For the text-containing cell, return its midpoint in (X, Y) coordinate format. 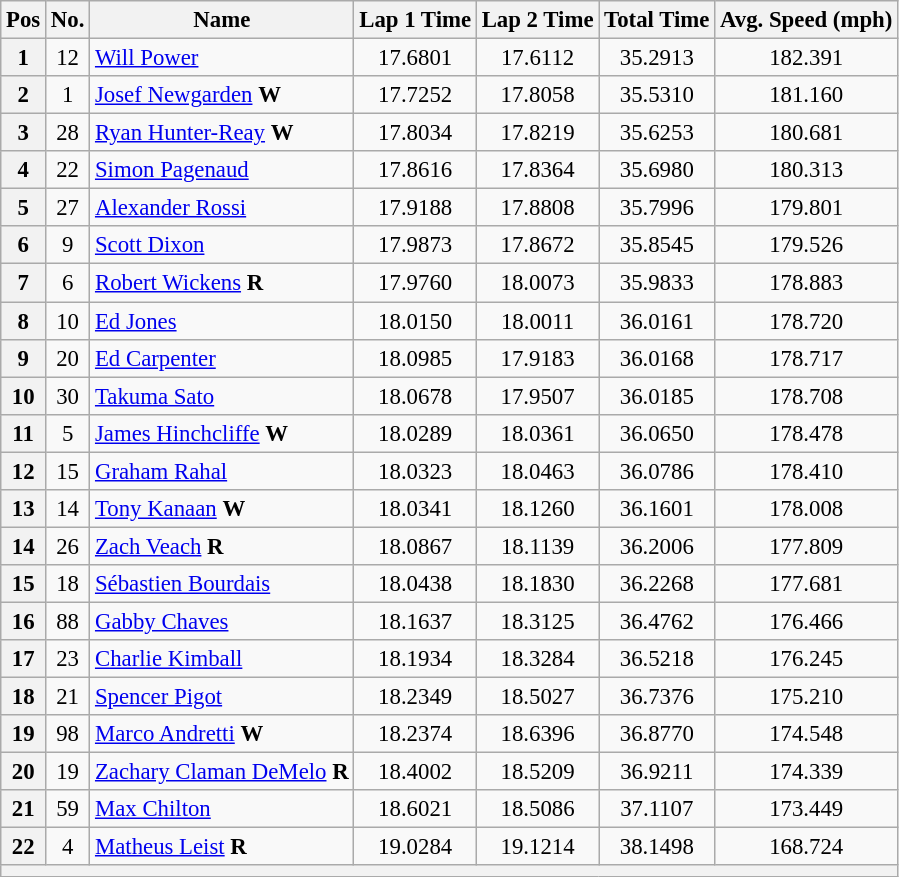
8 (24, 321)
177.681 (806, 584)
178.708 (806, 396)
178.717 (806, 358)
18.5209 (537, 772)
17.8364 (537, 170)
18.2374 (415, 734)
Ed Jones (222, 321)
98 (68, 734)
Spencer Pigot (222, 697)
19.1214 (537, 847)
18.0341 (415, 509)
Scott Dixon (222, 245)
17.9760 (415, 283)
James Hinchcliffe W (222, 433)
17.6801 (415, 58)
178.008 (806, 509)
182.391 (806, 58)
Alexander Rossi (222, 208)
26 (68, 546)
17.9507 (537, 396)
18.0011 (537, 321)
18.0463 (537, 471)
18.3284 (537, 659)
23 (68, 659)
18.6021 (415, 809)
35.7996 (657, 208)
18.4002 (415, 772)
36.0786 (657, 471)
Max Chilton (222, 809)
18.2349 (415, 697)
Lap 1 Time (415, 20)
11 (24, 433)
Lap 2 Time (537, 20)
Ryan Hunter-Reay W (222, 133)
36.1601 (657, 509)
35.9833 (657, 283)
Robert Wickens R (222, 283)
36.2006 (657, 546)
Pos (24, 20)
181.160 (806, 95)
35.5310 (657, 95)
18.0867 (415, 546)
17.7252 (415, 95)
18.0073 (537, 283)
7 (24, 283)
36.0168 (657, 358)
176.466 (806, 621)
Tony Kanaan W (222, 509)
28 (68, 133)
17 (24, 659)
27 (68, 208)
36.8770 (657, 734)
35.2913 (657, 58)
178.478 (806, 433)
177.809 (806, 546)
18.1637 (415, 621)
174.339 (806, 772)
Graham Rahal (222, 471)
17.9873 (415, 245)
18.0323 (415, 471)
17.8808 (537, 208)
18.0150 (415, 321)
168.724 (806, 847)
179.526 (806, 245)
178.410 (806, 471)
35.8545 (657, 245)
179.801 (806, 208)
18.1934 (415, 659)
18.5086 (537, 809)
Josef Newgarden W (222, 95)
175.210 (806, 697)
17.9188 (415, 208)
18.1830 (537, 584)
18.0289 (415, 433)
Avg. Speed (mph) (806, 20)
16 (24, 621)
Name (222, 20)
Ed Carpenter (222, 358)
37.1107 (657, 809)
180.313 (806, 170)
88 (68, 621)
18.1139 (537, 546)
18.0361 (537, 433)
35.6980 (657, 170)
19.0284 (415, 847)
36.4762 (657, 621)
17.8616 (415, 170)
17.8219 (537, 133)
Matheus Leist R (222, 847)
18.1260 (537, 509)
38.1498 (657, 847)
18.6396 (537, 734)
17.8672 (537, 245)
No. (68, 20)
Takuma Sato (222, 396)
36.0185 (657, 396)
17.8034 (415, 133)
3 (24, 133)
30 (68, 396)
Sébastien Bourdais (222, 584)
Marco Andretti W (222, 734)
Simon Pagenaud (222, 170)
36.0161 (657, 321)
Zach Veach R (222, 546)
17.9183 (537, 358)
18.0678 (415, 396)
59 (68, 809)
178.883 (806, 283)
36.9211 (657, 772)
Gabby Chaves (222, 621)
36.0650 (657, 433)
18.5027 (537, 697)
178.720 (806, 321)
Charlie Kimball (222, 659)
18.3125 (537, 621)
36.5218 (657, 659)
17.8058 (537, 95)
173.449 (806, 809)
36.7376 (657, 697)
18.0985 (415, 358)
36.2268 (657, 584)
180.681 (806, 133)
Total Time (657, 20)
Zachary Claman DeMelo R (222, 772)
13 (24, 509)
18.0438 (415, 584)
176.245 (806, 659)
174.548 (806, 734)
17.6112 (537, 58)
2 (24, 95)
Will Power (222, 58)
35.6253 (657, 133)
